Output the [x, y] coordinate of the center of the cell containing the given text.  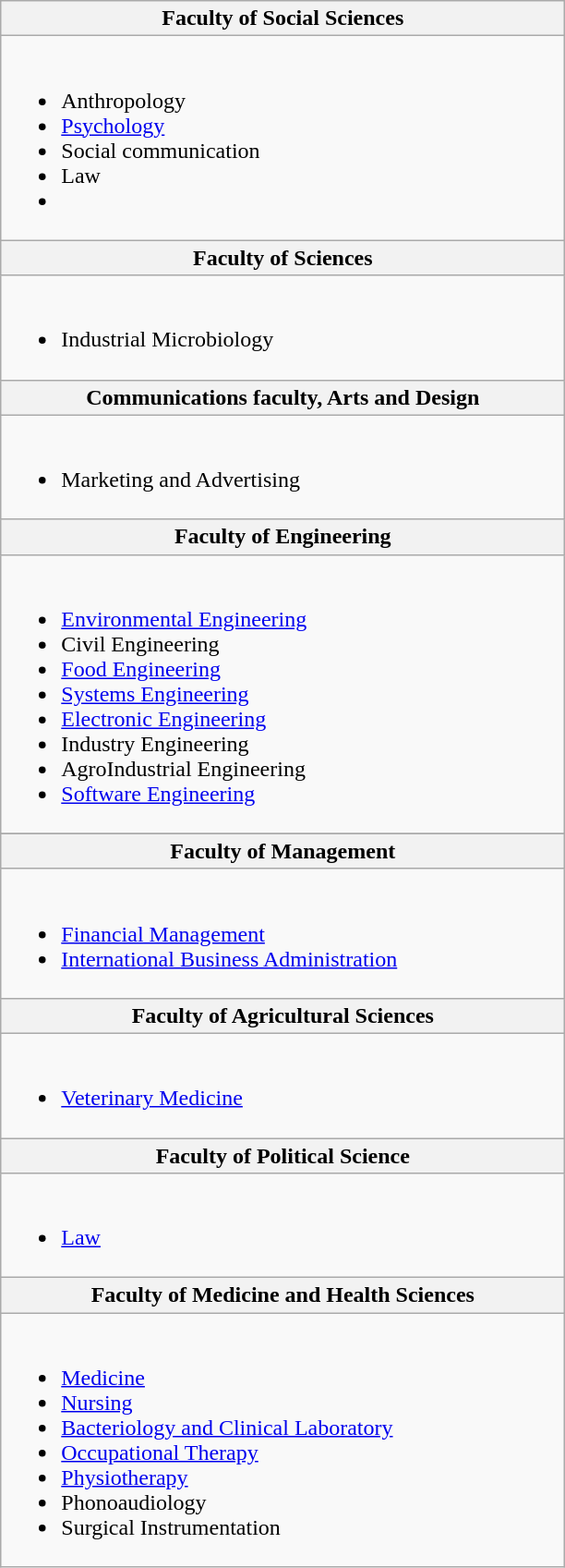
Faculty of Sciences [282, 258]
Communications faculty, Arts and Design [282, 397]
Veterinary Medicine [282, 1085]
Financial ManagementInternational Business Administration [282, 933]
Law [282, 1225]
Faculty of Social Sciences [282, 18]
Faculty of Management [282, 851]
Faculty of Agricultural Sciences [282, 1015]
MedicineNursingBacteriology and Clinical LaboratoryOccupational TherapyPhysiotherapyPhonoaudiologySurgical Instrumentation [282, 1440]
Faculty of Engineering [282, 537]
AnthropologyPsychologySocial communicationLaw [282, 139]
Faculty of Medicine and Health Sciences [282, 1295]
Industrial Microbiology [282, 327]
Faculty of Political Science [282, 1156]
Marketing and Advertising [282, 468]
